Scan for the cell matching the given text and deliver its [X, Y] coordinate at center. 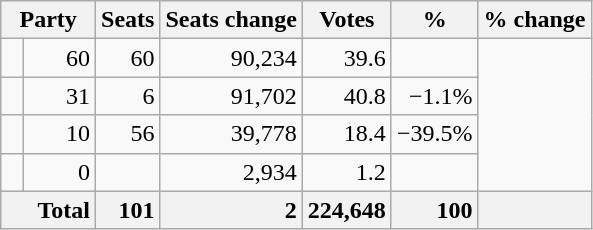
6 [128, 96]
% [434, 20]
10 [59, 134]
31 [59, 96]
90,234 [231, 58]
−39.5% [434, 134]
56 [128, 134]
Total [48, 210]
2 [231, 210]
18.4 [346, 134]
39.6 [346, 58]
40.8 [346, 96]
−1.1% [434, 96]
101 [128, 210]
1.2 [346, 172]
% change [534, 20]
100 [434, 210]
39,778 [231, 134]
2,934 [231, 172]
Seats change [231, 20]
Party [48, 20]
91,702 [231, 96]
224,648 [346, 210]
Seats [128, 20]
Votes [346, 20]
0 [59, 172]
